Capture the cell that displays the provided text and extract its [x, y] central coordinate. 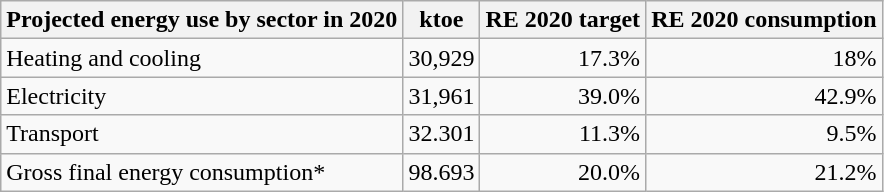
11.3% [563, 134]
RE 2020 consumption [764, 20]
Transport [202, 134]
17.3% [563, 58]
RE 2020 target [563, 20]
21.2% [764, 172]
Gross final energy consumption* [202, 172]
ktoe [442, 20]
Heating and cooling [202, 58]
31,961 [442, 96]
39.0% [563, 96]
20.0% [563, 172]
98.693 [442, 172]
42.9% [764, 96]
Electricity [202, 96]
32.301 [442, 134]
30,929 [442, 58]
18% [764, 58]
9.5% [764, 134]
Projected energy use by sector in 2020 [202, 20]
